Find where the given text appears and provide that cell's center as (X, Y) coordinate. 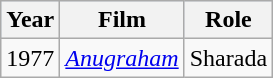
1977 (30, 58)
Year (30, 20)
Role (228, 20)
Sharada (228, 58)
Film (122, 20)
Anugraham (122, 58)
